Determine the [X, Y] coordinate at the center of the cell enclosing the given text.  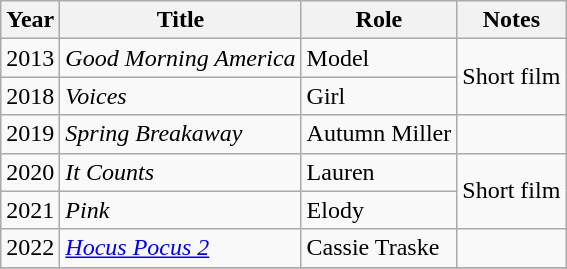
Spring Breakaway [180, 134]
Good Morning America [180, 58]
Role [379, 20]
Title [180, 20]
Autumn Miller [379, 134]
Notes [512, 20]
Year [30, 20]
2021 [30, 210]
2022 [30, 248]
Voices [180, 96]
Girl [379, 96]
2019 [30, 134]
Cassie Traske [379, 248]
2013 [30, 58]
Pink [180, 210]
2020 [30, 172]
Hocus Pocus 2 [180, 248]
Elody [379, 210]
2018 [30, 96]
Model [379, 58]
It Counts [180, 172]
Lauren [379, 172]
